Identify which cell holds the provided text, then report its (x, y) central coordinate. 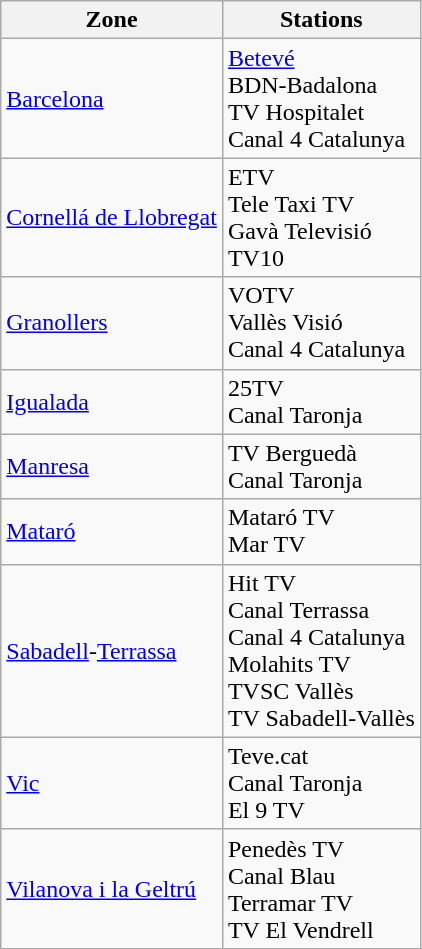
Teve.catCanal TaronjaEl 9 TV (321, 783)
Manresa (112, 466)
Granollers (112, 323)
Hit TVCanal TerrassaCanal 4 CatalunyaMolahits TVTVSC VallèsTV Sabadell-Vallès (321, 650)
Mataró (112, 532)
VOTVVallès VisióCanal 4 Catalunya (321, 323)
Stations (321, 20)
Vilanova i la Geltrú (112, 888)
Igualada (112, 402)
Zone (112, 20)
BetevéBDN-BadalonaTV HospitaletCanal 4 Catalunya (321, 98)
Cornellá de Llobregat (112, 218)
Sabadell-Terrassa (112, 650)
Mataró TVMar TV (321, 532)
ETVTele Taxi TVGavà TelevisióTV10 (321, 218)
Barcelona (112, 98)
TV BerguedàCanal Taronja (321, 466)
Vic (112, 783)
Penedès TVCanal BlauTerramar TVTV El Vendrell (321, 888)
25TVCanal Taronja (321, 402)
